From the cell containing the given text, extract its center point as (x, y) coordinate. 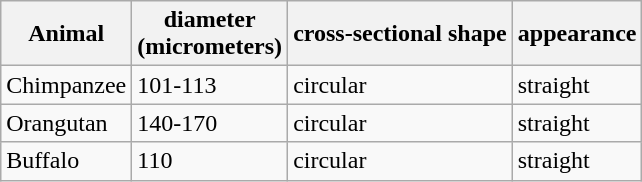
appearance (577, 34)
110 (210, 161)
Chimpanzee (66, 85)
Orangutan (66, 123)
diameter(micrometers) (210, 34)
140-170 (210, 123)
cross-sectional shape (400, 34)
101-113 (210, 85)
Animal (66, 34)
Buffalo (66, 161)
